From the cell containing the given text, extract its center point as [x, y] coordinate. 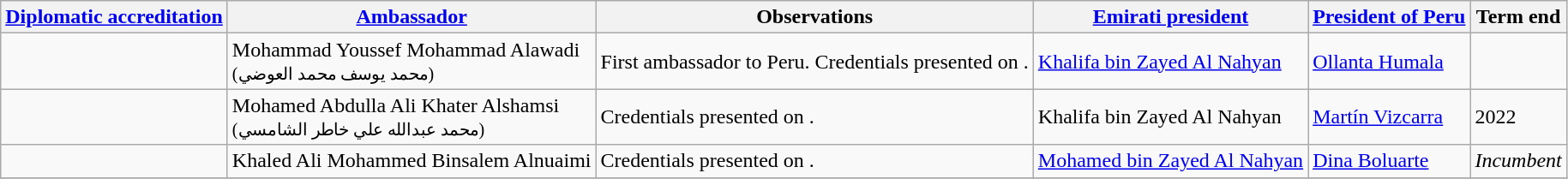
Mohamed Abdulla Ali Khater Alshamsi(محمد عبدالله علي خاطر الشامسي) [412, 116]
Ollanta Humala [1389, 62]
Emirati president [1170, 17]
Diplomatic accreditation [115, 17]
2022 [1518, 116]
Ambassador [412, 17]
Dina Boluarte [1389, 161]
Khaled Ali Mohammed Binsalem Alnuaimi [412, 161]
Mohammad Youssef Mohammad Alawadi(محمد يوسف محمد العوضي) [412, 62]
Observations [814, 17]
Martín Vizcarra [1389, 116]
Incumbent [1518, 161]
First ambassador to Peru. Credentials presented on . [814, 62]
Term end [1518, 17]
Mohamed bin Zayed Al Nahyan [1170, 161]
President of Peru [1389, 17]
